Output the [X, Y] coordinate of the center of the cell containing the given text.  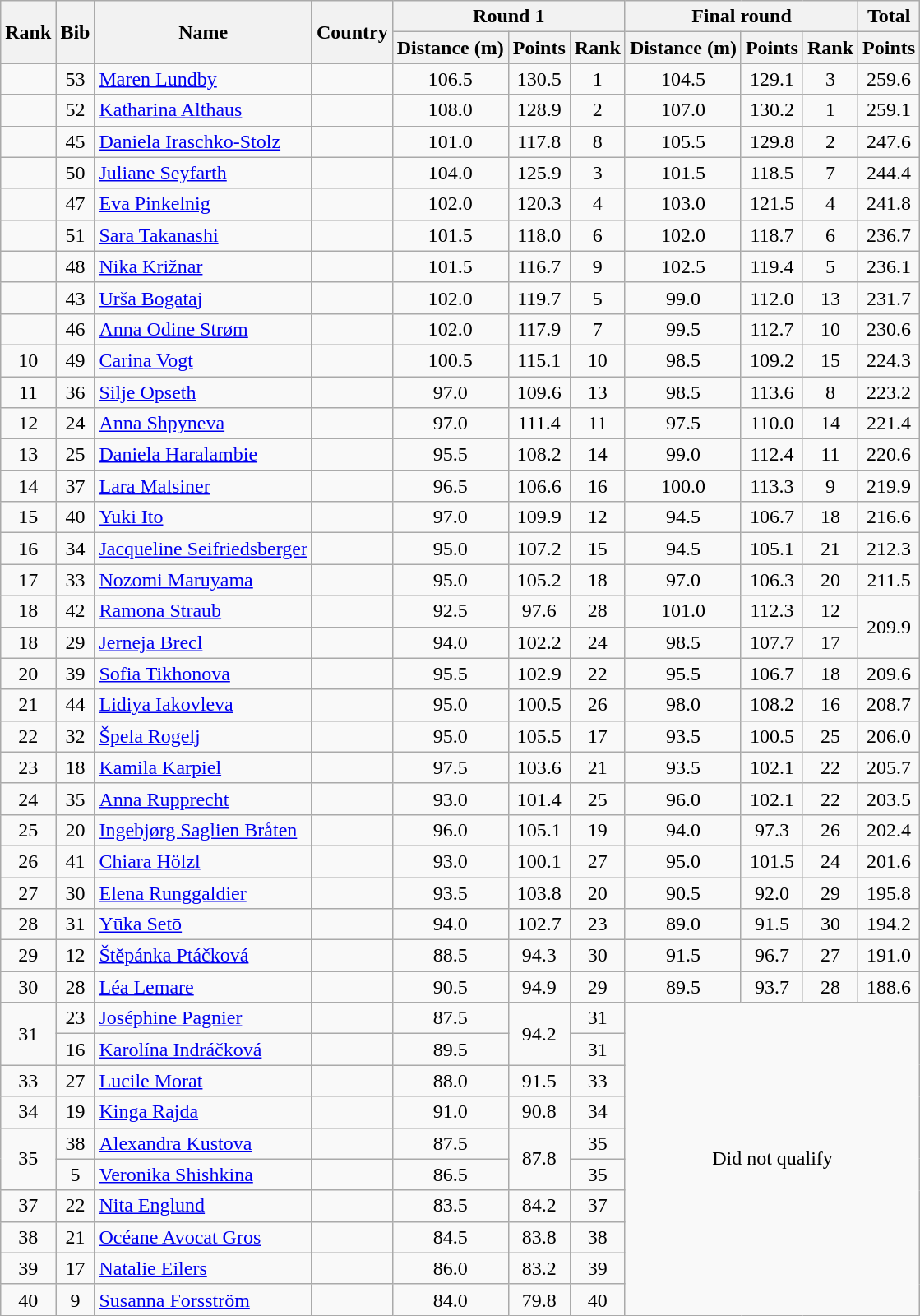
Sara Takanashi [204, 235]
100.1 [539, 861]
109.2 [771, 360]
Lidiya Iakovleva [204, 705]
230.6 [890, 329]
99.5 [682, 329]
Katharina Althaus [204, 110]
Alexandra Kustova [204, 1143]
89.0 [682, 924]
48 [76, 266]
121.5 [771, 204]
111.4 [539, 424]
Daniela Haralambie [204, 455]
86.5 [451, 1175]
205.7 [890, 767]
195.8 [890, 892]
Elena Runggaldier [204, 892]
Sofia Tikhonova [204, 674]
112.7 [771, 329]
110.0 [771, 424]
107.2 [539, 549]
223.2 [890, 392]
105.2 [539, 580]
208.7 [890, 705]
Round 1 [508, 16]
236.1 [890, 266]
103.8 [539, 892]
128.9 [539, 110]
94.2 [539, 1034]
88.0 [451, 1081]
91.0 [451, 1112]
96.5 [451, 486]
84.0 [451, 1300]
102.7 [539, 924]
Natalie Eilers [204, 1268]
Veronika Shishkina [204, 1175]
Silje Opseth [204, 392]
203.5 [890, 799]
Joséphine Pagnier [204, 1018]
Juliane Seyfarth [204, 173]
94.3 [539, 956]
Carina Vogt [204, 360]
Karolína Indráčková [204, 1050]
83.8 [539, 1237]
112.0 [771, 298]
125.9 [539, 173]
109.9 [539, 517]
Bib [76, 32]
90.8 [539, 1112]
104.5 [682, 79]
Océane Avocat Gros [204, 1237]
202.4 [890, 830]
112.4 [771, 455]
106.5 [451, 79]
107.7 [771, 642]
Susanna Forsström [204, 1300]
Anna Odine Strøm [204, 329]
Final round [742, 16]
88.5 [451, 956]
118.0 [539, 235]
Yuki Ito [204, 517]
108.0 [451, 110]
106.6 [539, 486]
32 [76, 736]
Maren Lundby [204, 79]
104.0 [451, 173]
102.2 [539, 642]
42 [76, 611]
247.6 [890, 141]
220.6 [890, 455]
45 [76, 141]
97.3 [771, 830]
103.0 [682, 204]
224.3 [890, 360]
97.6 [539, 611]
83.2 [539, 1268]
Yūka Setō [204, 924]
Špela Rogelj [204, 736]
219.9 [890, 486]
130.2 [771, 110]
43 [76, 298]
100.0 [682, 486]
Lara Malsiner [204, 486]
236.7 [890, 235]
231.7 [890, 298]
109.6 [539, 392]
188.6 [890, 987]
120.3 [539, 204]
Anna Shpyneva [204, 424]
106.3 [771, 580]
93.7 [771, 987]
Daniela Iraschko-Stolz [204, 141]
Nika Križnar [204, 266]
51 [76, 235]
84.2 [539, 1206]
206.0 [890, 736]
Did not qualify [772, 1160]
41 [76, 861]
211.5 [890, 580]
209.9 [890, 627]
Kinga Rajda [204, 1112]
194.2 [890, 924]
94.9 [539, 987]
103.6 [539, 767]
116.7 [539, 266]
112.3 [771, 611]
119.4 [771, 266]
Ramona Straub [204, 611]
102.5 [682, 266]
201.6 [890, 861]
212.3 [890, 549]
Štěpánka Ptáčková [204, 956]
53 [76, 79]
130.5 [539, 79]
117.9 [539, 329]
191.0 [890, 956]
Jacqueline Seifriedsberger [204, 549]
98.0 [682, 705]
Kamila Karpiel [204, 767]
Nozomi Maruyama [204, 580]
117.8 [539, 141]
Eva Pinkelnig [204, 204]
Lucile Morat [204, 1081]
86.0 [451, 1268]
84.5 [451, 1237]
259.1 [890, 110]
113.3 [771, 486]
50 [76, 173]
115.1 [539, 360]
52 [76, 110]
46 [76, 329]
209.6 [890, 674]
Léa Lemare [204, 987]
Chiara Hölzl [204, 861]
44 [76, 705]
Jerneja Brecl [204, 642]
92.0 [771, 892]
113.6 [771, 392]
107.0 [682, 110]
Name [204, 32]
Total [890, 16]
119.7 [539, 298]
47 [76, 204]
96.7 [771, 956]
Nita Englund [204, 1206]
49 [76, 360]
129.1 [771, 79]
92.5 [451, 611]
118.7 [771, 235]
129.8 [771, 141]
Ingebjørg Saglien Bråten [204, 830]
101.4 [539, 799]
Anna Rupprecht [204, 799]
36 [76, 392]
79.8 [539, 1300]
241.8 [890, 204]
259.6 [890, 79]
221.4 [890, 424]
87.8 [539, 1159]
83.5 [451, 1206]
Country [352, 32]
244.4 [890, 173]
Urša Bogataj [204, 298]
118.5 [771, 173]
102.9 [539, 674]
216.6 [890, 517]
